Determine the [X, Y] coordinate at the center of the cell enclosing the given text.  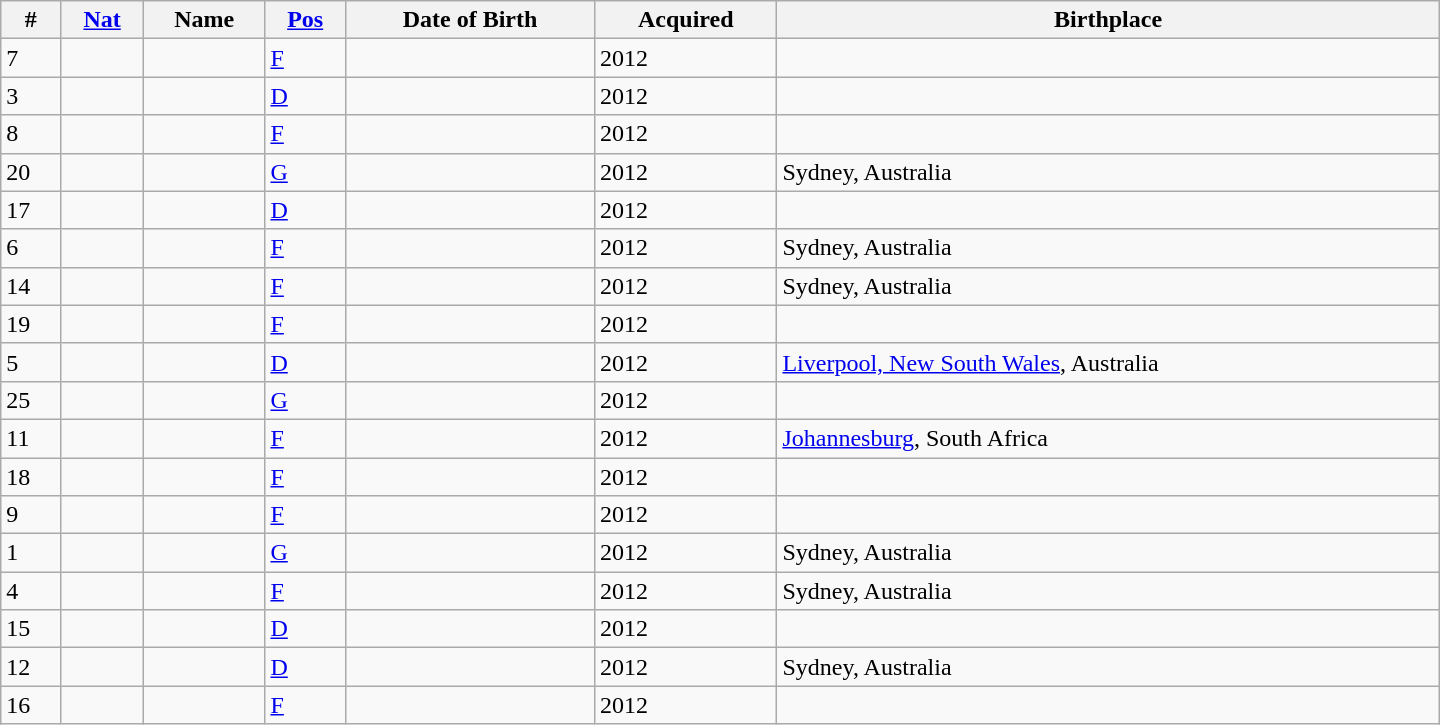
Date of Birth [470, 20]
8 [31, 134]
Birthplace [1108, 20]
15 [31, 629]
6 [31, 248]
18 [31, 477]
17 [31, 210]
1 [31, 553]
14 [31, 286]
20 [31, 172]
4 [31, 591]
Nat [102, 20]
16 [31, 705]
19 [31, 324]
12 [31, 667]
Name [204, 20]
11 [31, 438]
Liverpool, New South Wales, Australia [1108, 362]
3 [31, 96]
# [31, 20]
9 [31, 515]
Johannesburg, South Africa [1108, 438]
25 [31, 400]
7 [31, 58]
Acquired [686, 20]
Pos [305, 20]
5 [31, 362]
